Determine the [X, Y] coordinate at the center of the cell enclosing the given text.  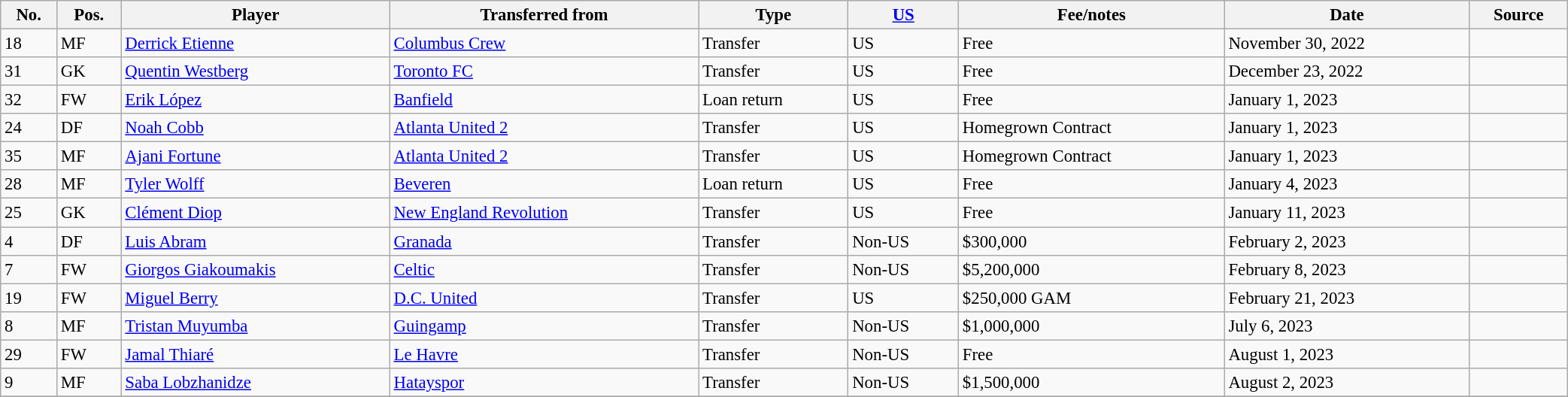
Noah Cobb [256, 128]
32 [29, 100]
Quentin Westberg [256, 71]
Columbus Crew [544, 44]
Player [256, 15]
Erik López [256, 100]
Celtic [544, 269]
29 [29, 354]
January 11, 2023 [1347, 213]
Beveren [544, 184]
Fee/notes [1092, 15]
Granada [544, 241]
Pos. [89, 15]
Derrick Etienne [256, 44]
August 1, 2023 [1347, 354]
Tyler Wolff [256, 184]
Transferred from [544, 15]
$5,200,000 [1092, 269]
25 [29, 213]
4 [29, 241]
August 2, 2023 [1347, 383]
December 23, 2022 [1347, 71]
February 2, 2023 [1347, 241]
31 [29, 71]
28 [29, 184]
January 4, 2023 [1347, 184]
Le Havre [544, 354]
Type [773, 15]
8 [29, 326]
New England Revolution [544, 213]
February 21, 2023 [1347, 298]
February 8, 2023 [1347, 269]
Toronto FC [544, 71]
$250,000 GAM [1092, 298]
July 6, 2023 [1347, 326]
Miguel Berry [256, 298]
Hatayspor [544, 383]
Giorgos Giakoumakis [256, 269]
Clément Diop [256, 213]
Ajani Fortune [256, 156]
Saba Lobzhanidze [256, 383]
Jamal Thiaré [256, 354]
$300,000 [1092, 241]
9 [29, 383]
$1,000,000 [1092, 326]
$1,500,000 [1092, 383]
Guingamp [544, 326]
18 [29, 44]
Luis Abram [256, 241]
Source [1519, 15]
Tristan Muyumba [256, 326]
No. [29, 15]
7 [29, 269]
D.C. United [544, 298]
35 [29, 156]
November 30, 2022 [1347, 44]
24 [29, 128]
19 [29, 298]
Banfield [544, 100]
Date [1347, 15]
